Find where the given text appears and provide that cell's center as (x, y) coordinate. 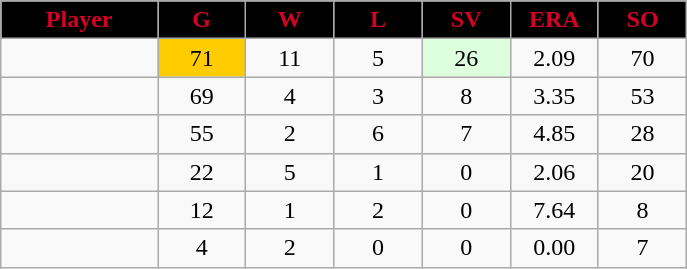
12 (202, 210)
W (290, 20)
7.64 (554, 210)
2.09 (554, 58)
G (202, 20)
28 (642, 134)
SV (466, 20)
SO (642, 20)
2.06 (554, 172)
ERA (554, 20)
0.00 (554, 248)
69 (202, 96)
70 (642, 58)
22 (202, 172)
L (378, 20)
3.35 (554, 96)
6 (378, 134)
Player (80, 20)
55 (202, 134)
53 (642, 96)
4.85 (554, 134)
11 (290, 58)
3 (378, 96)
26 (466, 58)
20 (642, 172)
71 (202, 58)
